Return (X, Y) of the center of cell containing provided text 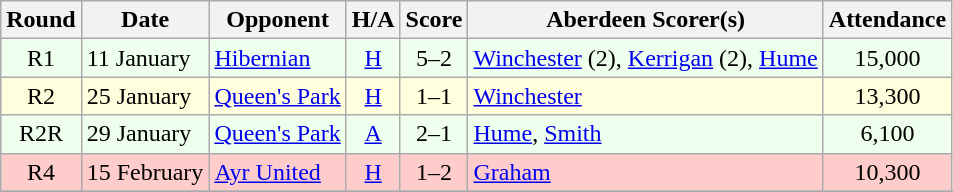
Date (145, 20)
Aberdeen Scorer(s) (646, 20)
2–1 (434, 134)
Round (41, 20)
1–2 (434, 172)
Attendance (887, 20)
R2R (41, 134)
13,300 (887, 96)
R1 (41, 58)
Winchester (2), Kerrigan (2), Hume (646, 58)
5–2 (434, 58)
25 January (145, 96)
Hume, Smith (646, 134)
Graham (646, 172)
R2 (41, 96)
Opponent (278, 20)
H/A (373, 20)
1–1 (434, 96)
Ayr United (278, 172)
R4 (41, 172)
Winchester (646, 96)
Score (434, 20)
15,000 (887, 58)
11 January (145, 58)
6,100 (887, 134)
29 January (145, 134)
Hibernian (278, 58)
A (373, 134)
10,300 (887, 172)
15 February (145, 172)
